Determine the (x, y) coordinate at the center of the cell enclosing the given text.  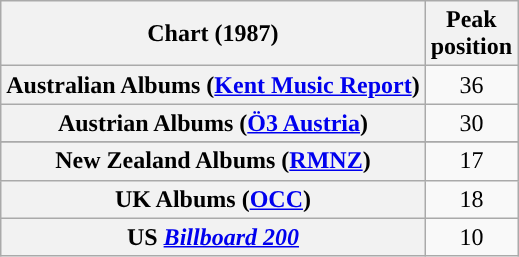
UK Albums (OCC) (213, 199)
US Billboard 200 (213, 237)
Peakposition (471, 34)
36 (471, 85)
New Zealand Albums (RMNZ) (213, 161)
Australian Albums (Kent Music Report) (213, 85)
17 (471, 161)
Chart (1987) (213, 34)
Austrian Albums (Ö3 Austria) (213, 123)
30 (471, 123)
18 (471, 199)
10 (471, 237)
